Capture the cell that displays the provided text and extract its (x, y) central coordinate. 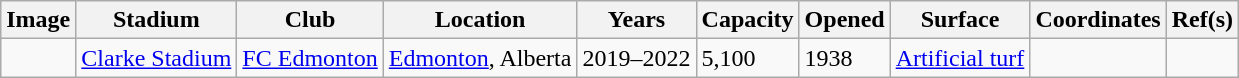
Artificial turf (960, 58)
Stadium (156, 20)
Coordinates (1098, 20)
Ref(s) (1202, 20)
5,100 (748, 58)
Capacity (748, 20)
Edmonton, Alberta (480, 58)
Years (636, 20)
1938 (844, 58)
FC Edmonton (310, 58)
2019–2022 (636, 58)
Surface (960, 20)
Opened (844, 20)
Club (310, 20)
Location (480, 20)
Clarke Stadium (156, 58)
Image (38, 20)
